Find where the given text appears and provide that cell's center as (x, y) coordinate. 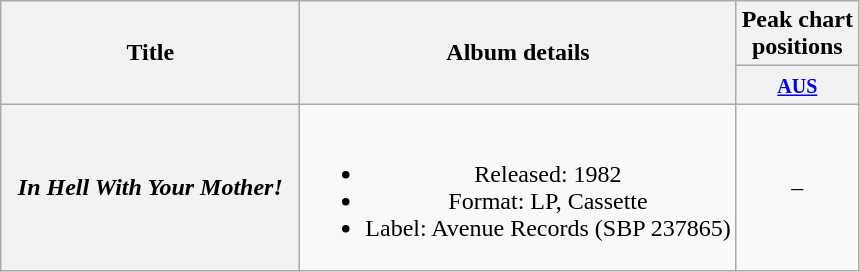
Album details (518, 52)
Title (150, 52)
AUS (797, 85)
– (797, 188)
In Hell With Your Mother! (150, 188)
Released: 1982Format: LP, CassetteLabel: Avenue Records (SBP 237865) (518, 188)
Peak chartpositions (797, 34)
